Detect which cell encompasses the target text, then output its (X, Y) center coordinate. 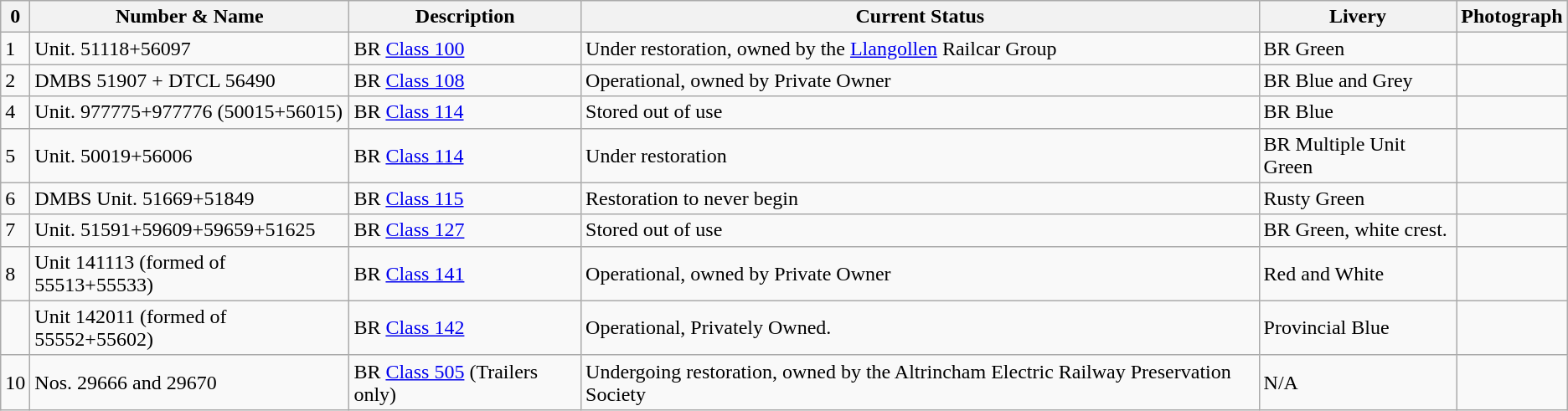
Unit. 50019+56006 (189, 156)
BR Green (1358, 49)
Unit 141113 (formed of 55513+55533) (189, 273)
Photograph (1512, 17)
Restoration to never begin (921, 198)
2 (15, 80)
5 (15, 156)
BR Blue and Grey (1358, 80)
N/A (1358, 382)
BR Class 505 (Trailers only) (466, 382)
BR Multiple Unit Green (1358, 156)
Undergoing restoration, owned by the Altrincham Electric Railway Preservation Society (921, 382)
0 (15, 17)
BR Class 141 (466, 273)
4 (15, 112)
BR Class 100 (466, 49)
Rusty Green (1358, 198)
BR Green, white crest. (1358, 230)
Red and White (1358, 273)
Current Status (921, 17)
DMBS 51907 + DTCL 56490 (189, 80)
Provincial Blue (1358, 328)
Unit. 51118+56097 (189, 49)
BR Class 142 (466, 328)
Under restoration, owned by the Llangollen Railcar Group (921, 49)
Under restoration (921, 156)
Unit 142011 (formed of 55552+55602) (189, 328)
BR Class 115 (466, 198)
Number & Name (189, 17)
Unit. 51591+59609+59659+51625 (189, 230)
Nos. 29666 and 29670 (189, 382)
10 (15, 382)
BR Class 108 (466, 80)
Operational, Privately Owned. (921, 328)
Description (466, 17)
BR Blue (1358, 112)
1 (15, 49)
7 (15, 230)
BR Class 127 (466, 230)
DMBS Unit. 51669+51849 (189, 198)
Unit. 977775+977776 (50015+56015) (189, 112)
Livery (1358, 17)
6 (15, 198)
8 (15, 273)
